Find where the given text appears and provide that cell's center as (X, Y) coordinate. 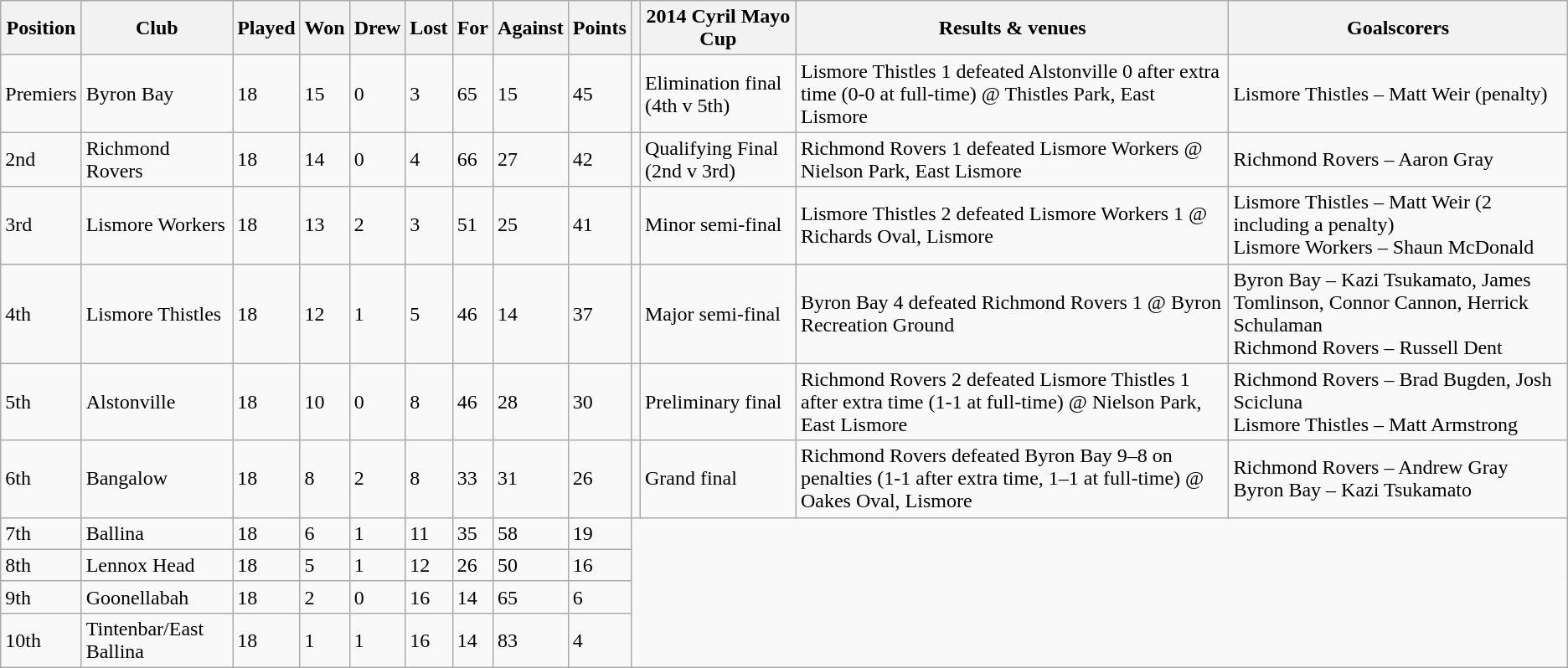
Points (600, 28)
Drew (377, 28)
Goonellabah (157, 597)
35 (472, 533)
Richmond Rovers (157, 159)
Elimination final (4th v 5th) (718, 94)
Richmond Rovers defeated Byron Bay 9–8 on penalties (1-1 after extra time, 1–1 at full-time) @ Oakes Oval, Lismore (1012, 479)
Goalscorers (1398, 28)
31 (531, 479)
66 (472, 159)
Lismore Thistles 1 defeated Alstonville 0 after extra time (0-0 at full-time) @ Thistles Park, East Lismore (1012, 94)
Premiers (41, 94)
Tintenbar/East Ballina (157, 640)
Played (266, 28)
37 (600, 313)
Major semi-final (718, 313)
Ballina (157, 533)
28 (531, 402)
Byron Bay (157, 94)
33 (472, 479)
Qualifying Final (2nd v 3rd) (718, 159)
Lost (429, 28)
13 (325, 225)
Position (41, 28)
Club (157, 28)
6th (41, 479)
Lismore Thistles – Matt Weir (penalty) (1398, 94)
Bangalow (157, 479)
For (472, 28)
45 (600, 94)
50 (531, 565)
2nd (41, 159)
Lismore Thistles (157, 313)
Byron Bay – Kazi Tsukamato, James Tomlinson, Connor Cannon, Herrick SchulamanRichmond Rovers – Russell Dent (1398, 313)
Against (531, 28)
Alstonville (157, 402)
Results & venues (1012, 28)
Lennox Head (157, 565)
41 (600, 225)
Richmond Rovers – Brad Bugden, Josh SciclunaLismore Thistles – Matt Armstrong (1398, 402)
Richmond Rovers 2 defeated Lismore Thistles 1 after extra time (1-1 at full-time) @ Nielson Park, East Lismore (1012, 402)
19 (600, 533)
10th (41, 640)
9th (41, 597)
Grand final (718, 479)
3rd (41, 225)
Lismore Thistles – Matt Weir (2 including a penalty)Lismore Workers – Shaun McDonald (1398, 225)
5th (41, 402)
11 (429, 533)
2014 Cyril Mayo Cup (718, 28)
Minor semi-final (718, 225)
Lismore Workers (157, 225)
Lismore Thistles 2 defeated Lismore Workers 1 @ Richards Oval, Lismore (1012, 225)
58 (531, 533)
Richmond Rovers – Aaron Gray (1398, 159)
30 (600, 402)
83 (531, 640)
Richmond Rovers – Andrew GrayByron Bay – Kazi Tsukamato (1398, 479)
4th (41, 313)
42 (600, 159)
Preliminary final (718, 402)
Won (325, 28)
Richmond Rovers 1 defeated Lismore Workers @ Nielson Park, East Lismore (1012, 159)
8th (41, 565)
27 (531, 159)
51 (472, 225)
25 (531, 225)
7th (41, 533)
10 (325, 402)
Byron Bay 4 defeated Richmond Rovers 1 @ Byron Recreation Ground (1012, 313)
